Detect which cell encompasses the target text, then output its [x, y] center coordinate. 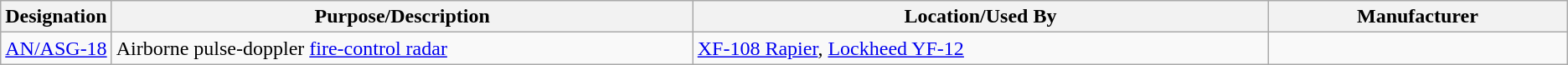
Manufacturer [1418, 17]
Purpose/Description [402, 17]
Designation [56, 17]
AN/ASG-18 [56, 48]
Location/Used By [980, 17]
Airborne pulse-doppler fire-control radar [402, 48]
XF-108 Rapier, Lockheed YF-12 [980, 48]
